Provide the [X, Y] coordinate of the cell's center where the given text is located.  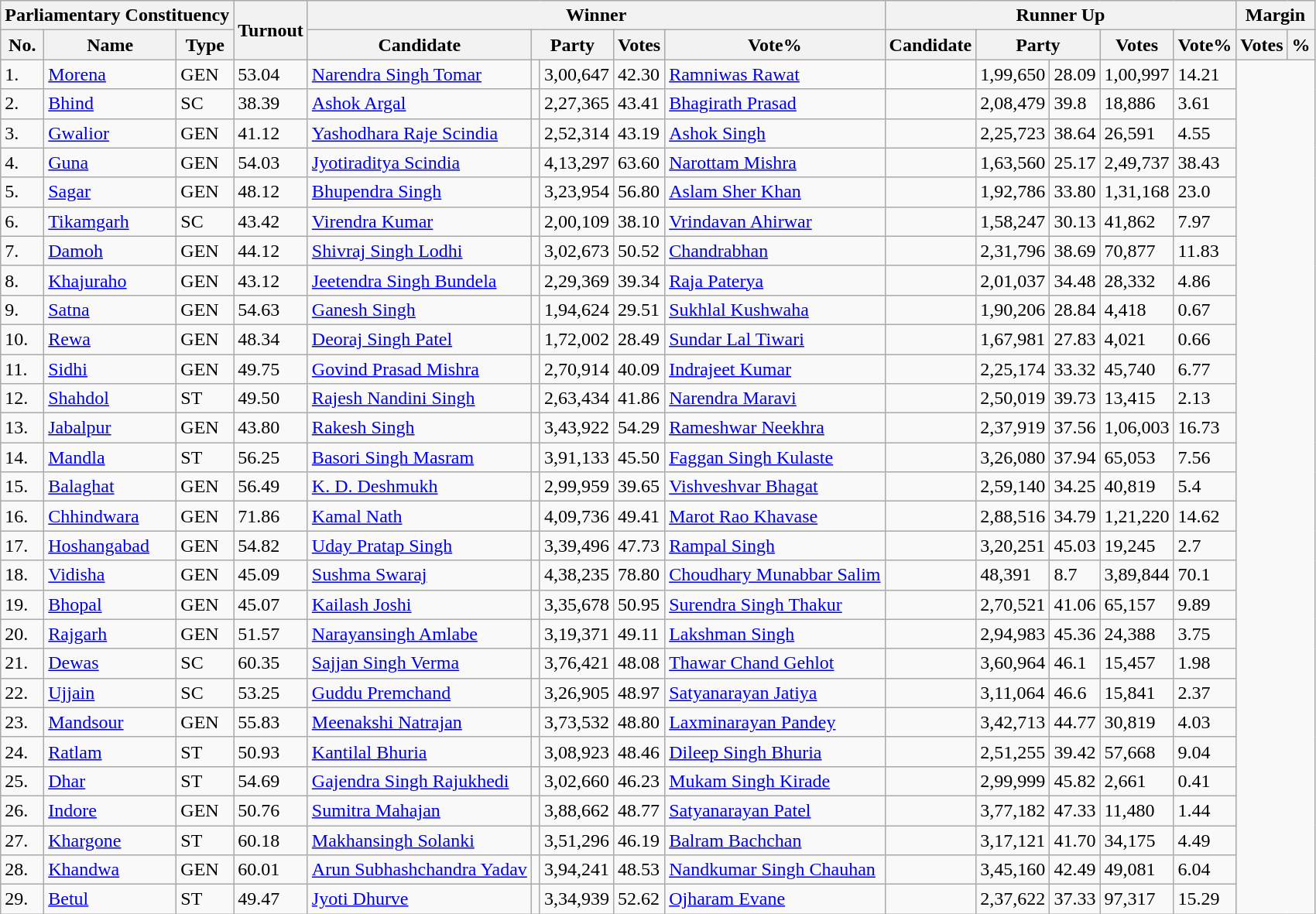
2,31,796 [1013, 251]
34,175 [1136, 840]
1,90,206 [1013, 310]
39.65 [639, 487]
2.37 [1205, 693]
Kailash Joshi [420, 604]
3,00,647 [576, 74]
Rajesh Nandini Singh [420, 399]
70.1 [1205, 575]
71.86 [271, 516]
2,70,914 [576, 369]
1,94,624 [576, 310]
Ashok Singh [775, 133]
Khajuraho [110, 280]
46.23 [639, 781]
51.57 [271, 634]
Faggan Singh Kulaste [775, 457]
Khandwa [110, 870]
Ujjain [110, 693]
Narendra Singh Tomar [420, 74]
56.80 [639, 192]
2,51,255 [1013, 751]
65,053 [1136, 457]
54.82 [271, 546]
33.80 [1074, 192]
14.21 [1205, 74]
3,23,954 [576, 192]
49.11 [639, 634]
34.25 [1074, 487]
25. [22, 781]
44.77 [1074, 722]
39.8 [1074, 104]
1,72,002 [576, 339]
3,39,496 [576, 546]
26. [22, 810]
63.60 [639, 163]
Gajendra Singh Rajukhedi [420, 781]
Mandla [110, 457]
Guddu Premchand [420, 693]
8.7 [1074, 575]
2.7 [1205, 546]
46.19 [639, 840]
48.12 [271, 192]
Guna [110, 163]
49,081 [1136, 870]
2,661 [1136, 781]
7.56 [1205, 457]
2,70,521 [1013, 604]
Betul [110, 899]
Rakesh Singh [420, 428]
10. [22, 339]
21. [22, 663]
1,99,650 [1013, 74]
7. [22, 251]
48.08 [639, 663]
Rameshwar Neekhra [775, 428]
Hoshangabad [110, 546]
38.64 [1074, 133]
Thawar Chand Gehlot [775, 663]
3,19,371 [576, 634]
2,99,999 [1013, 781]
49.47 [271, 899]
3,91,133 [576, 457]
19,245 [1136, 546]
4,09,736 [576, 516]
43.41 [639, 104]
4. [22, 163]
3,45,160 [1013, 870]
Rajgarh [110, 634]
47.73 [639, 546]
46.1 [1074, 663]
9.04 [1205, 751]
Ratlam [110, 751]
Rampal Singh [775, 546]
Indore [110, 810]
3,60,964 [1013, 663]
Satyanarayan Patel [775, 810]
Gwalior [110, 133]
4,021 [1136, 339]
34.48 [1074, 280]
Rewa [110, 339]
38.39 [271, 104]
28.49 [639, 339]
3,11,064 [1013, 693]
9. [22, 310]
45.50 [639, 457]
Aslam Sher Khan [775, 192]
14.62 [1205, 516]
2,25,723 [1013, 133]
Jyoti Dhurve [420, 899]
23. [22, 722]
4,418 [1136, 310]
Vrindavan Ahirwar [775, 221]
% [1301, 45]
27.83 [1074, 339]
30,819 [1136, 722]
57,668 [1136, 751]
0.66 [1205, 339]
25.17 [1074, 163]
46.6 [1074, 693]
Virendra Kumar [420, 221]
54.03 [271, 163]
18. [22, 575]
Jyotiraditya Scindia [420, 163]
12. [22, 399]
3,17,121 [1013, 840]
27. [22, 840]
3,89,844 [1136, 575]
2,88,516 [1013, 516]
Turnout [271, 30]
Narottam Mishra [775, 163]
45.03 [1074, 546]
Bhupendra Singh [420, 192]
3,94,241 [576, 870]
2. [22, 104]
Arun Subhashchandra Yadav [420, 870]
24,388 [1136, 634]
54.69 [271, 781]
23.0 [1205, 192]
1,06,003 [1136, 428]
42.30 [639, 74]
Kamal Nath [420, 516]
5.4 [1205, 487]
15.29 [1205, 899]
16. [22, 516]
Surendra Singh Thakur [775, 604]
2,99,959 [576, 487]
Narendra Maravi [775, 399]
54.63 [271, 310]
Shivraj Singh Lodhi [420, 251]
Balram Bachchan [775, 840]
Dhar [110, 781]
Bhopal [110, 604]
38.43 [1205, 163]
2.13 [1205, 399]
1,63,560 [1013, 163]
13. [22, 428]
13,415 [1136, 399]
48.53 [639, 870]
Choudhary Munabbar Salim [775, 575]
33.32 [1074, 369]
47.33 [1074, 810]
1,21,220 [1136, 516]
1,31,168 [1136, 192]
19. [22, 604]
50.95 [639, 604]
Vishveshvar Bhagat [775, 487]
Sushma Swaraj [420, 575]
Sajjan Singh Verma [420, 663]
11. [22, 369]
3,76,421 [576, 663]
41.12 [271, 133]
41.06 [1074, 604]
48.34 [271, 339]
37.94 [1074, 457]
Meenakshi Natrajan [420, 722]
43.19 [639, 133]
30.13 [1074, 221]
Sundar Lal Tiwari [775, 339]
Sumitra Mahajan [420, 810]
Nandkumar Singh Chauhan [775, 870]
60.01 [271, 870]
4.49 [1205, 840]
2,94,983 [1013, 634]
1,00,997 [1136, 74]
24. [22, 751]
39.34 [639, 280]
1,67,981 [1013, 339]
40.09 [639, 369]
26,591 [1136, 133]
50.93 [271, 751]
Type [205, 45]
29.51 [639, 310]
6. [22, 221]
3,26,080 [1013, 457]
3,73,532 [576, 722]
Runner Up [1061, 15]
15,841 [1136, 693]
Tikamgarh [110, 221]
Dewas [110, 663]
Indrajeet Kumar [775, 369]
1. [22, 74]
Damoh [110, 251]
2,50,019 [1013, 399]
3,08,923 [576, 751]
Uday Pratap Singh [420, 546]
Kantilal Bhuria [420, 751]
43.42 [271, 221]
53.25 [271, 693]
45.09 [271, 575]
28.09 [1074, 74]
48.46 [639, 751]
14. [22, 457]
38.69 [1074, 251]
4.55 [1205, 133]
56.25 [271, 457]
3,26,905 [576, 693]
Chhindwara [110, 516]
Satna [110, 310]
60.18 [271, 840]
4,13,297 [576, 163]
22. [22, 693]
Sukhlal Kushwaha [775, 310]
18,886 [1136, 104]
44.12 [271, 251]
2,49,737 [1136, 163]
41.86 [639, 399]
0.41 [1205, 781]
Parliamentary Constituency [118, 15]
3. [22, 133]
20. [22, 634]
37.33 [1074, 899]
3.61 [1205, 104]
8. [22, 280]
28. [22, 870]
49.75 [271, 369]
70,877 [1136, 251]
1.98 [1205, 663]
15. [22, 487]
2,29,369 [576, 280]
2,37,622 [1013, 899]
6.04 [1205, 870]
54.29 [639, 428]
97,317 [1136, 899]
17. [22, 546]
6.77 [1205, 369]
52.62 [639, 899]
Satyanarayan Jatiya [775, 693]
1.44 [1205, 810]
1,58,247 [1013, 221]
37.56 [1074, 428]
2,27,365 [576, 104]
49.41 [639, 516]
Margin [1276, 15]
48.80 [639, 722]
45.07 [271, 604]
Ramniwas Rawat [775, 74]
4.86 [1205, 280]
3,42,713 [1013, 722]
Winner [596, 15]
Mukam Singh Kirade [775, 781]
Balaghat [110, 487]
Lakshman Singh [775, 634]
29. [22, 899]
Narayansingh Amlabe [420, 634]
Vidisha [110, 575]
Deoraj Singh Patel [420, 339]
0.67 [1205, 310]
Shahdol [110, 399]
Laxminarayan Pandey [775, 722]
60.35 [271, 663]
43.80 [271, 428]
Ashok Argal [420, 104]
1,92,786 [1013, 192]
No. [22, 45]
49.50 [271, 399]
48.77 [639, 810]
39.42 [1074, 751]
Bhagirath Prasad [775, 104]
5. [22, 192]
9.89 [1205, 604]
3,51,296 [576, 840]
78.80 [639, 575]
2,01,037 [1013, 280]
65,157 [1136, 604]
3,02,660 [576, 781]
Dileep Singh Bhuria [775, 751]
41.70 [1074, 840]
56.49 [271, 487]
16.73 [1205, 428]
40,819 [1136, 487]
4,38,235 [576, 575]
3,20,251 [1013, 546]
3,43,922 [576, 428]
55.83 [271, 722]
28.84 [1074, 310]
2,59,140 [1013, 487]
Basori Singh Masram [420, 457]
39.73 [1074, 399]
Ojharam Evane [775, 899]
Makhansingh Solanki [420, 840]
7.97 [1205, 221]
Raja Paterya [775, 280]
Yashodhara Raje Scindia [420, 133]
2,52,314 [576, 133]
2,63,434 [576, 399]
11,480 [1136, 810]
Morena [110, 74]
53.04 [271, 74]
2,08,479 [1013, 104]
K. D. Deshmukh [420, 487]
48,391 [1013, 575]
48.97 [639, 693]
Sagar [110, 192]
43.12 [271, 280]
3,35,678 [576, 604]
2,25,174 [1013, 369]
3.75 [1205, 634]
38.10 [639, 221]
50.76 [271, 810]
45.82 [1074, 781]
2,00,109 [576, 221]
Khargone [110, 840]
Govind Prasad Mishra [420, 369]
41,862 [1136, 221]
3,02,673 [576, 251]
Jabalpur [110, 428]
Name [110, 45]
28,332 [1136, 280]
3,77,182 [1013, 810]
Jeetendra Singh Bundela [420, 280]
Ganesh Singh [420, 310]
45.36 [1074, 634]
34.79 [1074, 516]
11.83 [1205, 251]
Chandrabhan [775, 251]
Bhind [110, 104]
45,740 [1136, 369]
42.49 [1074, 870]
2,37,919 [1013, 428]
4.03 [1205, 722]
15,457 [1136, 663]
50.52 [639, 251]
Sidhi [110, 369]
Marot Rao Khavase [775, 516]
3,34,939 [576, 899]
Mandsour [110, 722]
3,88,662 [576, 810]
